Capture the cell that displays the provided text and extract its (x, y) central coordinate. 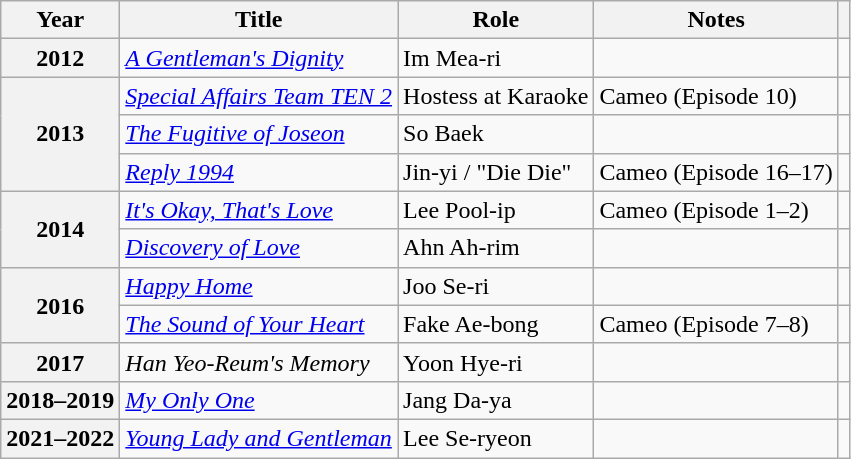
A Gentleman's Dignity (259, 58)
Lee Pool-ip (496, 210)
Han Yeo-Reum's Memory (259, 362)
Role (496, 20)
Title (259, 20)
Cameo (Episode 16–17) (716, 172)
2021–2022 (60, 438)
My Only One (259, 400)
2012 (60, 58)
2017 (60, 362)
2014 (60, 229)
Happy Home (259, 286)
The Sound of Your Heart (259, 324)
Cameo (Episode 10) (716, 96)
The Fugitive of Joseon (259, 134)
Yoon Hye-ri (496, 362)
2018–2019 (60, 400)
Reply 1994 (259, 172)
Discovery of Love (259, 248)
Jin-yi / "Die Die" (496, 172)
2013 (60, 134)
Cameo (Episode 7–8) (716, 324)
Ahn Ah-rim (496, 248)
Im Mea-ri (496, 58)
So Baek (496, 134)
Special Affairs Team TEN 2 (259, 96)
Lee Se-ryeon (496, 438)
It's Okay, That's Love (259, 210)
Fake Ae-bong (496, 324)
Notes (716, 20)
2016 (60, 305)
Hostess at Karaoke (496, 96)
Year (60, 20)
Young Lady and Gentleman (259, 438)
Cameo (Episode 1–2) (716, 210)
Joo Se-ri (496, 286)
Jang Da-ya (496, 400)
